Detect which cell encompasses the target text, then output its [X, Y] center coordinate. 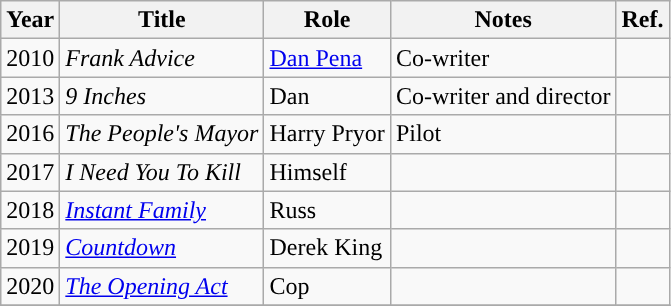
Year [30, 20]
Dan [327, 96]
Pilot [503, 134]
Title [162, 20]
Notes [503, 20]
2016 [30, 134]
Cop [327, 286]
Derek King [327, 248]
Himself [327, 172]
Dan Pena [327, 58]
Ref. [642, 20]
I Need You To Kill [162, 172]
2013 [30, 96]
2010 [30, 58]
Co-writer [503, 58]
Instant Family [162, 210]
2020 [30, 286]
Countdown [162, 248]
The Opening Act [162, 286]
Harry Pryor [327, 134]
Russ [327, 210]
Role [327, 20]
2018 [30, 210]
2019 [30, 248]
2017 [30, 172]
The People's Mayor [162, 134]
9 Inches [162, 96]
Co-writer and director [503, 96]
Frank Advice [162, 58]
